Return [X, Y] of the center of cell containing provided text 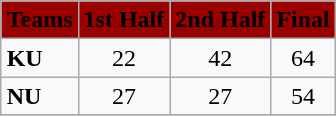
22 [124, 58]
54 [303, 96]
1st Half [124, 20]
42 [220, 58]
Final [303, 20]
64 [303, 58]
KU [40, 58]
Teams [40, 20]
NU [40, 96]
2nd Half [220, 20]
